Scan for the cell matching the given text and deliver its (x, y) coordinate at center. 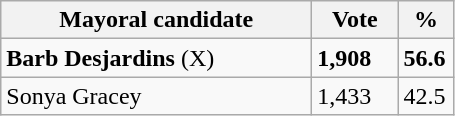
1,433 (355, 96)
42.5 (426, 96)
% (426, 20)
56.6 (426, 58)
Vote (355, 20)
Barb Desjardins (X) (156, 58)
1,908 (355, 58)
Mayoral candidate (156, 20)
Sonya Gracey (156, 96)
